Determine the (X, Y) coordinate at the center of the cell enclosing the given text.  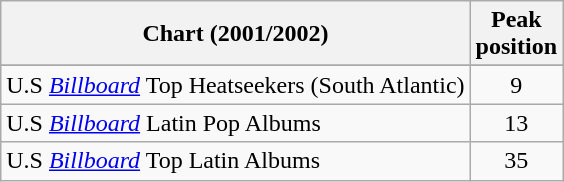
9 (516, 85)
U.S Billboard Latin Pop Albums (236, 123)
13 (516, 123)
U.S Billboard Top Heatseekers (South Atlantic) (236, 85)
Peakposition (516, 34)
35 (516, 161)
U.S Billboard Top Latin Albums (236, 161)
Chart (2001/2002) (236, 34)
